Output the (x, y) coordinate of the center of the cell containing the given text.  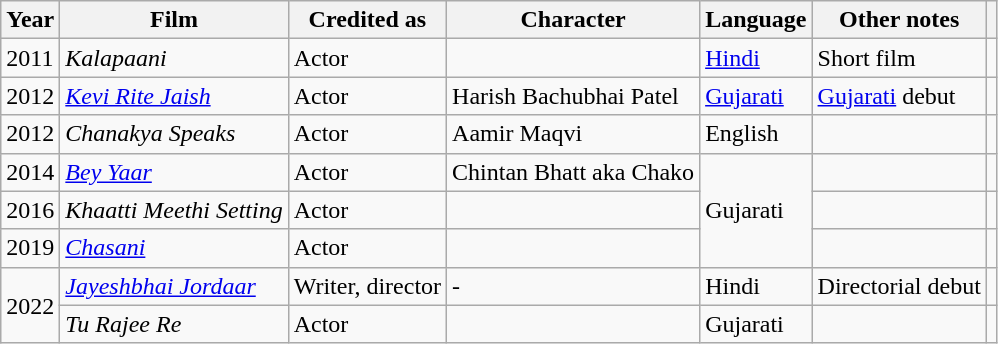
Film (174, 20)
Chasani (174, 248)
2014 (30, 172)
Chanakya Speaks (174, 134)
Credited as (367, 20)
Tu Rajee Re (174, 324)
Language (756, 20)
Character (574, 20)
Kevi Rite Jaish (174, 96)
Other notes (899, 20)
Directorial debut (899, 286)
- (574, 286)
Bey Yaar (174, 172)
2019 (30, 248)
Short film (899, 58)
2022 (30, 305)
2016 (30, 210)
Gujarati debut (899, 96)
Khaatti Meethi Setting (174, 210)
English (756, 134)
Kalapaani (174, 58)
Jayeshbhai Jordaar (174, 286)
2011 (30, 58)
Aamir Maqvi (574, 134)
Year (30, 20)
Writer, director (367, 286)
Harish Bachubhai Patel (574, 96)
Chintan Bhatt aka Chako (574, 172)
